Find where the given text appears and provide that cell's center as [X, Y] coordinate. 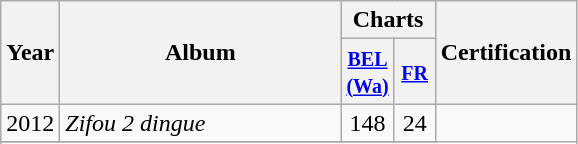
148 [368, 123]
Certification [506, 52]
FR [414, 72]
2012 [30, 123]
Charts [388, 20]
24 [414, 123]
Year [30, 52]
Zifou 2 dingue [200, 123]
BEL (Wa) [368, 72]
Album [200, 52]
